Find where the given text appears and provide that cell's center as (X, Y) coordinate. 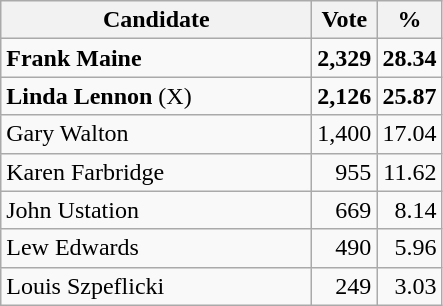
1,400 (344, 134)
2,329 (344, 58)
Frank Maine (156, 58)
28.34 (410, 58)
8.14 (410, 210)
Lew Edwards (156, 248)
Linda Lennon (X) (156, 96)
249 (344, 286)
11.62 (410, 172)
Louis Szpeflicki (156, 286)
Karen Farbridge (156, 172)
Vote (344, 20)
669 (344, 210)
955 (344, 172)
25.87 (410, 96)
17.04 (410, 134)
John Ustation (156, 210)
Gary Walton (156, 134)
Candidate (156, 20)
5.96 (410, 248)
490 (344, 248)
3.03 (410, 286)
2,126 (344, 96)
% (410, 20)
